Output the (X, Y) coordinate of the center of the cell containing the given text.  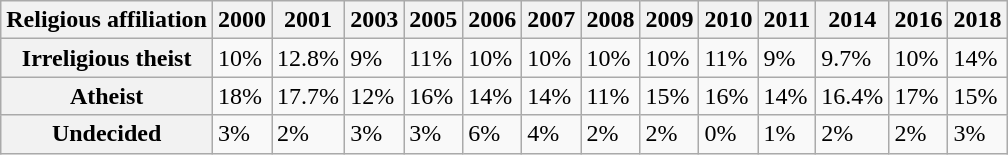
2009 (670, 20)
Irreligious theist (107, 58)
6% (492, 134)
2011 (787, 20)
2007 (552, 20)
Atheist (107, 96)
9.7% (852, 58)
18% (242, 96)
4% (552, 134)
17% (918, 96)
Religious affiliation (107, 20)
17.7% (308, 96)
0% (728, 134)
2016 (918, 20)
12% (374, 96)
2003 (374, 20)
1% (787, 134)
2006 (492, 20)
2005 (434, 20)
2010 (728, 20)
12.8% (308, 58)
16.4% (852, 96)
2014 (852, 20)
2018 (978, 20)
2000 (242, 20)
2001 (308, 20)
Undecided (107, 134)
2008 (610, 20)
